Determine the (x, y) coordinate at the center of the cell enclosing the given text.  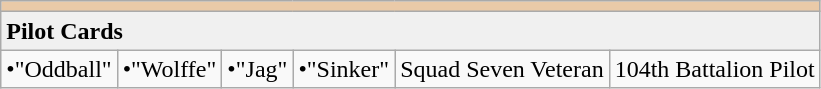
Pilot Cards (410, 31)
•"Sinker" (344, 69)
•"Wolffe" (170, 69)
•"Jag" (258, 69)
104th Battalion Pilot (714, 69)
Squad Seven Veteran (502, 69)
•"Oddball" (59, 69)
